Output the (x, y) coordinate of the center of the cell containing the given text.  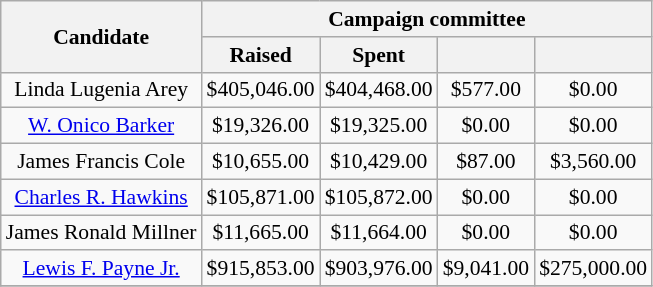
$275,000.00 (593, 269)
$9,041.00 (486, 269)
$10,429.00 (379, 162)
W. Onico Barker (102, 126)
Campaign committee (428, 19)
Candidate (102, 36)
$87.00 (486, 162)
$10,655.00 (261, 162)
$19,326.00 (261, 126)
Linda Lugenia Arey (102, 90)
$11,664.00 (379, 233)
Raised (261, 55)
Charles R. Hawkins (102, 197)
$11,665.00 (261, 233)
$915,853.00 (261, 269)
$577.00 (486, 90)
$105,872.00 (379, 197)
James Ronald Millner (102, 233)
$903,976.00 (379, 269)
$19,325.00 (379, 126)
Spent (379, 55)
$404,468.00 (379, 90)
Lewis F. Payne Jr. (102, 269)
$3,560.00 (593, 162)
$105,871.00 (261, 197)
James Francis Cole (102, 162)
$405,046.00 (261, 90)
